From the cell containing the given text, extract its center point as [X, Y] coordinate. 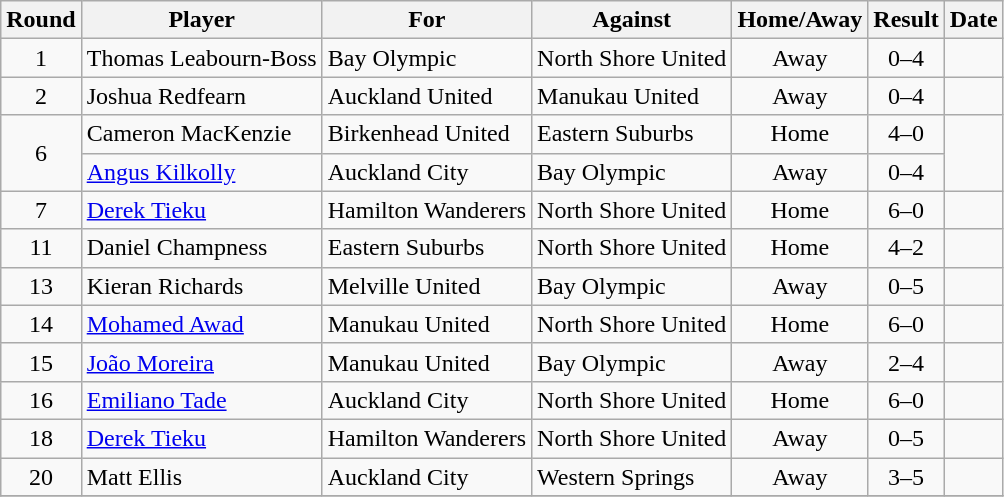
6 [41, 153]
Cameron MacKenzie [202, 134]
16 [41, 400]
15 [41, 362]
Joshua Redfearn [202, 96]
Kieran Richards [202, 286]
Date [974, 20]
2–4 [906, 362]
Auckland United [426, 96]
Daniel Champness [202, 248]
Round [41, 20]
Mohamed Awad [202, 324]
For [426, 20]
Emiliano Tade [202, 400]
Matt Ellis [202, 477]
2 [41, 96]
Birkenhead United [426, 134]
4–2 [906, 248]
18 [41, 438]
João Moreira [202, 362]
4–0 [906, 134]
Result [906, 20]
11 [41, 248]
20 [41, 477]
Home/Away [800, 20]
7 [41, 210]
Melville United [426, 286]
Player [202, 20]
1 [41, 58]
Against [632, 20]
Angus Kilkolly [202, 172]
14 [41, 324]
Thomas Leabourn-Boss [202, 58]
Western Springs [632, 477]
13 [41, 286]
3–5 [906, 477]
